Find where the given text appears and provide that cell's center as (X, Y) coordinate. 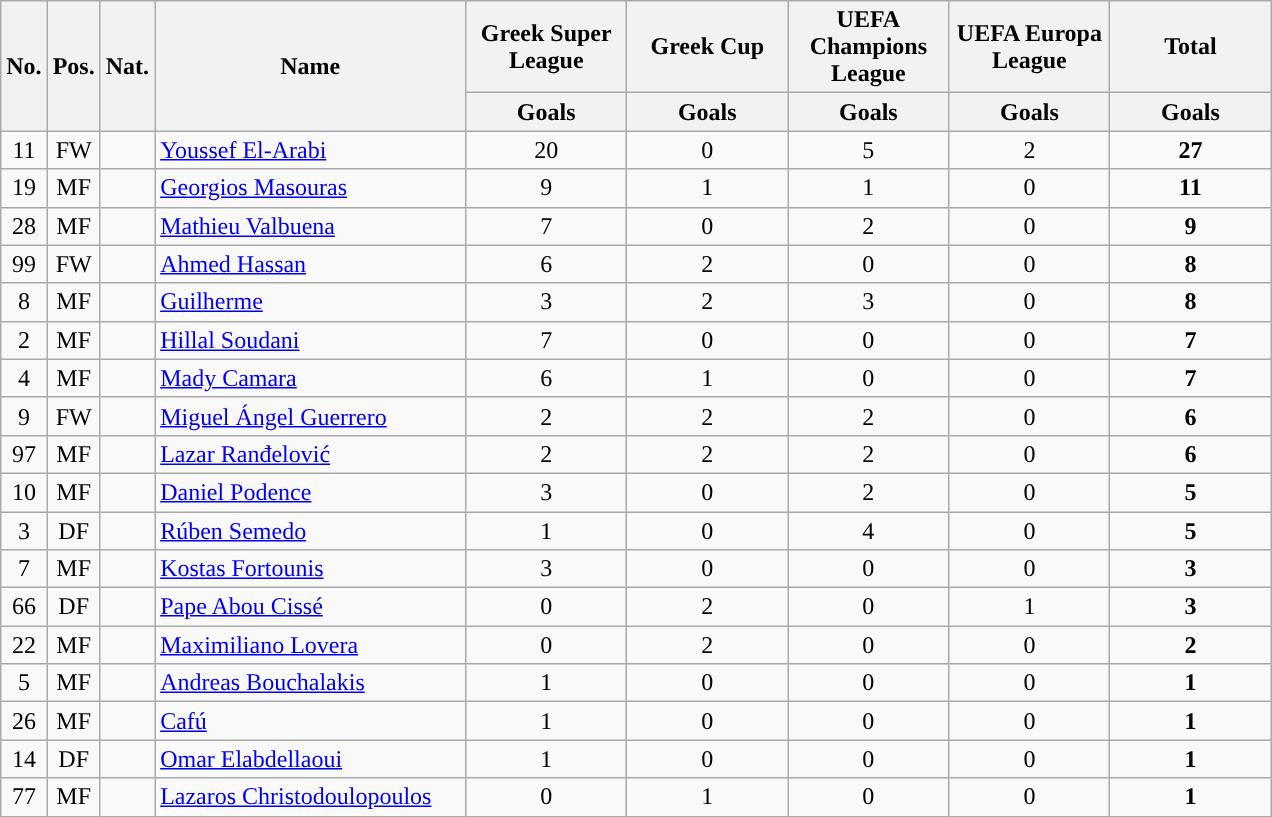
77 (24, 797)
Georgios Masouras (310, 188)
Omar Elabdellaoui (310, 759)
Pape Abou Cissé (310, 607)
Greek Cup (708, 47)
Ahmed Hassan (310, 264)
Greek Super League (546, 47)
Cafú (310, 721)
UEFA Champions League (868, 47)
97 (24, 454)
99 (24, 264)
10 (24, 492)
26 (24, 721)
28 (24, 226)
Name (310, 66)
Maximiliano Lovera (310, 645)
27 (1190, 150)
Kostas Fortounis (310, 569)
14 (24, 759)
Mathieu Valbuena (310, 226)
66 (24, 607)
Mady Camara (310, 378)
Miguel Ángel Guerrero (310, 416)
No. (24, 66)
Lazaros Christodoulopoulos (310, 797)
Rúben Semedo (310, 531)
Nat. (127, 66)
Youssef El-Arabi (310, 150)
Andreas Bouchalakis (310, 683)
20 (546, 150)
Daniel Podence (310, 492)
Lazar Ranđelović (310, 454)
Pos. (74, 66)
Hillal Soudani (310, 340)
Guilherme (310, 302)
22 (24, 645)
19 (24, 188)
Total (1190, 47)
UEFA Europa League (1030, 47)
